Provide the [X, Y] coordinate of the cell's center where the given text is located.  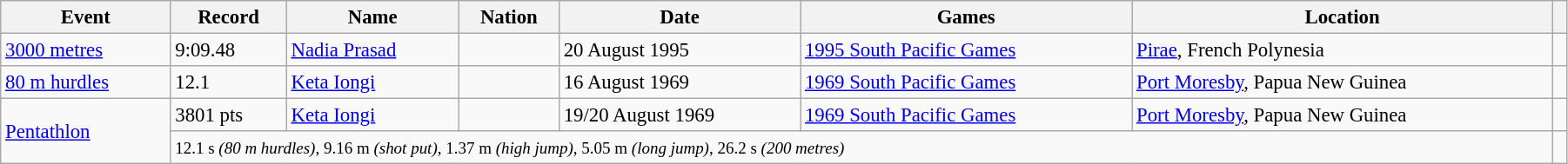
19/20 August 1969 [679, 115]
Event [85, 17]
3801 pts [228, 115]
Pirae, French Polynesia [1343, 50]
Nation [508, 17]
Pentathlon [85, 132]
12.1 s (80 m hurdles), 9.16 m (shot put), 1.37 m (high jump), 5.05 m (long jump), 26.2 s (200 metres) [861, 148]
9:09.48 [228, 50]
3000 metres [85, 50]
Games [966, 17]
Name [372, 17]
Nadia Prasad [372, 50]
12.1 [228, 82]
Location [1343, 17]
16 August 1969 [679, 82]
1995 South Pacific Games [966, 50]
20 August 1995 [679, 50]
80 m hurdles [85, 82]
Record [228, 17]
Date [679, 17]
